Return (X, Y) of the center of cell containing provided text 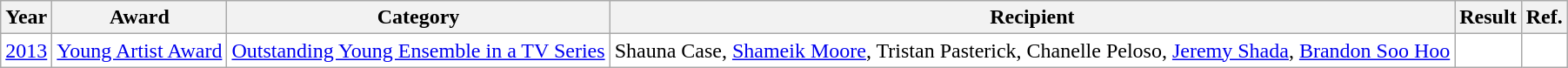
2013 (26, 51)
Recipient (1032, 17)
Outstanding Young Ensemble in a TV Series (418, 51)
Young Artist Award (139, 51)
Category (418, 17)
Year (26, 17)
Shauna Case, Shameik Moore, Tristan Pasterick, Chanelle Peloso, Jeremy Shada, Brandon Soo Hoo (1032, 51)
Result (1488, 17)
Award (139, 17)
Ref. (1545, 17)
